Search for the cell housing the specified text and yield its [x, y] center coordinate. 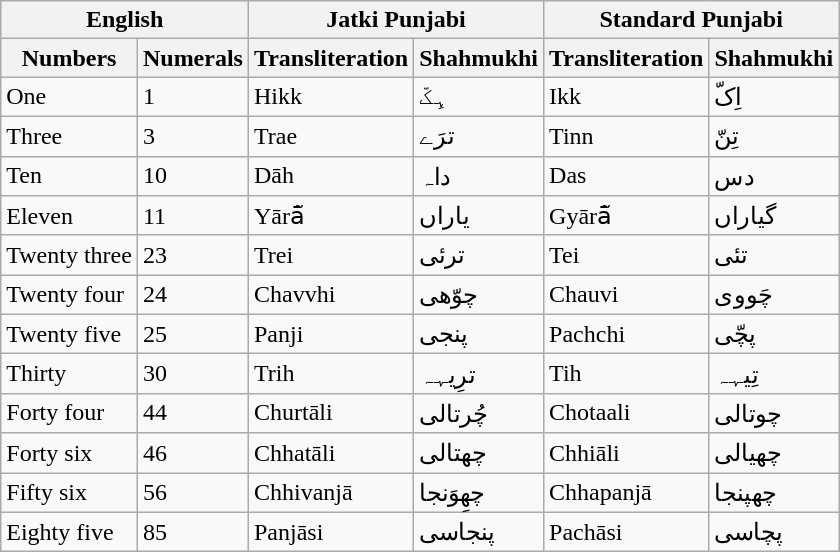
Gyārā̃ [626, 216]
30 [192, 374]
Trae [330, 136]
1 [192, 97]
Chavvhi [330, 295]
ترِیہہ [479, 374]
پچّی [774, 334]
Tinn [626, 136]
44 [192, 413]
Chhapanjā [626, 492]
پنجی [479, 334]
Ikk [626, 97]
پچاسی [774, 532]
Twenty five [70, 334]
چھِوَنجا [479, 492]
Tei [626, 255]
Chotaali [626, 413]
Eleven [70, 216]
چھیالی [774, 453]
Tih [626, 374]
Eighty five [70, 532]
تِنّ [774, 136]
اِکّ [774, 97]
46 [192, 453]
Dāh [330, 176]
ہِکّ [479, 97]
چُرتالی [479, 413]
One [70, 97]
56 [192, 492]
Standard Punjabi [692, 20]
25 [192, 334]
11 [192, 216]
ترَے [479, 136]
گیاراں [774, 216]
Twenty three [70, 255]
Chhiāli [626, 453]
Das [626, 176]
23 [192, 255]
ترئی [479, 255]
Churtāli [330, 413]
دس [774, 176]
Thirty [70, 374]
پنجاسی [479, 532]
Forty four [70, 413]
تئی [774, 255]
داہ [479, 176]
تِیہہ [774, 374]
Chhatāli [330, 453]
Twenty four [70, 295]
Chauvi [626, 295]
Numbers [70, 58]
Pachāsi [626, 532]
Chhivanjā [330, 492]
یاراں [479, 216]
Pachchi [626, 334]
Forty six [70, 453]
چَووی [774, 295]
چوّھی [479, 295]
Trih [330, 374]
Yārā̃ [330, 216]
Hikk [330, 97]
3 [192, 136]
10 [192, 176]
چھتالی [479, 453]
چھپنجا [774, 492]
24 [192, 295]
Ten [70, 176]
Panjāsi [330, 532]
Fifty six [70, 492]
English [125, 20]
Trei [330, 255]
85 [192, 532]
Three [70, 136]
Panji [330, 334]
چوتالی [774, 413]
Numerals [192, 58]
Jatki Punjabi [396, 20]
